Find where the given text appears and provide that cell's center as [x, y] coordinate. 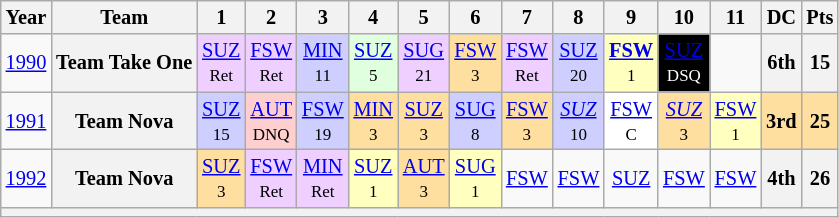
MIN3 [374, 121]
SUG21 [424, 63]
Pts [820, 17]
MIN11 [323, 63]
FSW19 [323, 121]
AUT3 [424, 178]
SUZ5 [374, 63]
SUZ10 [579, 121]
SUZ15 [221, 121]
3rd [781, 121]
1992 [26, 178]
4th [781, 178]
SUG1 [475, 178]
SUZRet [221, 63]
5 [424, 17]
Team Take One [124, 63]
1991 [26, 121]
DC [781, 17]
1 [221, 17]
FSWC [631, 121]
9 [631, 17]
25 [820, 121]
7 [527, 17]
AUTDNQ [271, 121]
2 [271, 17]
Year [26, 17]
26 [820, 178]
6 [475, 17]
Team [124, 17]
10 [684, 17]
SUZ1 [374, 178]
11 [736, 17]
15 [820, 63]
4 [374, 17]
SUZ [631, 178]
8 [579, 17]
MINRet [323, 178]
SUZ20 [579, 63]
3 [323, 17]
1990 [26, 63]
SUG8 [475, 121]
6th [781, 63]
SUZDSQ [684, 63]
